Find where the given text appears and provide that cell's center as (x, y) coordinate. 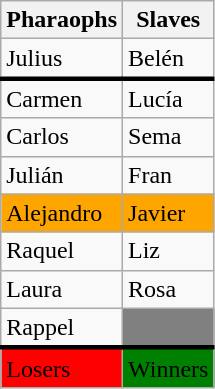
Winners (168, 368)
Lucía (168, 98)
Carmen (62, 98)
Rosa (168, 289)
Julius (62, 59)
Rappel (62, 328)
Laura (62, 289)
Liz (168, 251)
Losers (62, 368)
Belén (168, 59)
Raquel (62, 251)
Javier (168, 213)
Sema (168, 137)
Fran (168, 175)
Carlos (62, 137)
Julián (62, 175)
Slaves (168, 20)
Pharaophs (62, 20)
Alejandro (62, 213)
